Pinpoint the cell where the given text exists, returning its (x, y) midpoint coordinate. 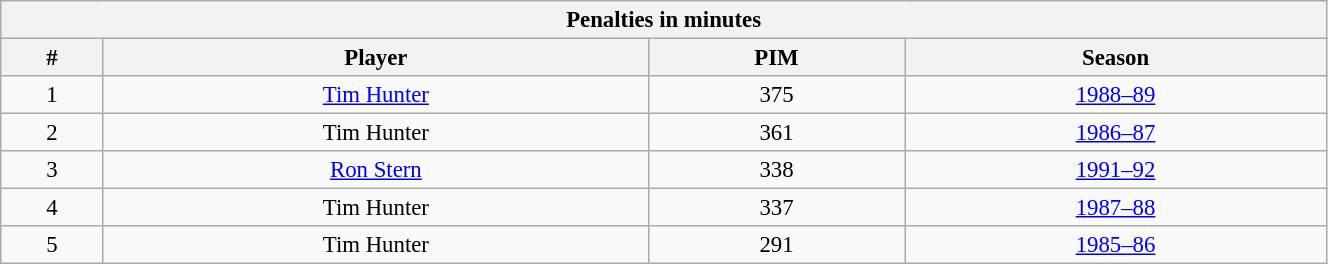
1986–87 (1116, 133)
3 (52, 170)
# (52, 58)
5 (52, 245)
375 (776, 95)
2 (52, 133)
Ron Stern (376, 170)
4 (52, 208)
1988–89 (1116, 95)
1991–92 (1116, 170)
1 (52, 95)
Player (376, 58)
291 (776, 245)
337 (776, 208)
338 (776, 170)
Penalties in minutes (664, 20)
PIM (776, 58)
361 (776, 133)
1987–88 (1116, 208)
Season (1116, 58)
1985–86 (1116, 245)
